Provide the [X, Y] coordinate of the cell's center where the given text is located.  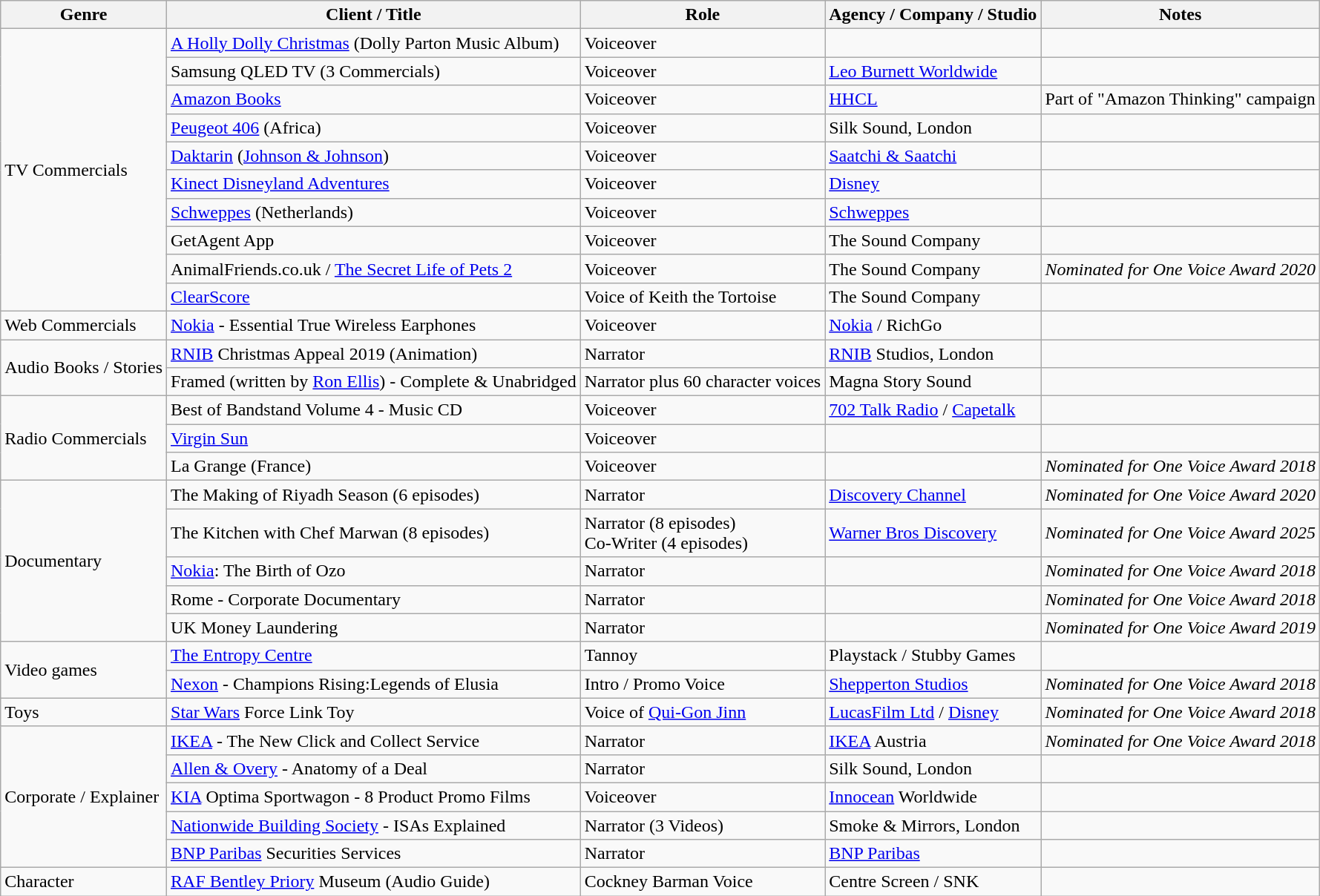
Documentary [84, 561]
Magna Story Sound [933, 382]
Nokia - Essential True Wireless Earphones [374, 325]
Voice of Qui-Gon Jinn [703, 712]
Agency / Company / Studio [933, 15]
Leo Burnett Worldwide [933, 71]
Amazon Books [374, 99]
KIA Optima Sportwagon - 8 Product Promo Films [374, 797]
ClearScore [374, 297]
Web Commercials [84, 325]
Virgin Sun [374, 438]
Tannoy [703, 656]
Allen & Overy - Anatomy of a Deal [374, 768]
La Grange (France) [374, 467]
BNP Paribas Securities Services [374, 854]
BNP Paribas [933, 854]
Narrator plus 60 character voices [703, 382]
Shepperton Studios [933, 684]
Saatchi & Saatchi [933, 156]
Kinect Disneyland Adventures [374, 184]
Playstack / Stubby Games [933, 656]
Narrator (3 Videos) [703, 826]
Cockney Barman Voice [703, 882]
TV Commercials [84, 171]
HHCL [933, 99]
The Making of Riyadh Season (6 episodes) [374, 495]
Samsung QLED TV (3 Commercials) [374, 71]
Narrator (8 episodes)Co-Writer (4 episodes) [703, 533]
Best of Bandstand Volume 4 - Music CD [374, 410]
RAF Bentley Priory Museum (Audio Guide) [374, 882]
Voice of Keith the Tortoise [703, 297]
Corporate / Explainer [84, 797]
GetAgent App [374, 240]
Radio Commercials [84, 438]
Nokia / RichGo [933, 325]
Client / Title [374, 15]
Nexon - Champions Rising:Legends of Elusia [374, 684]
Nokia: The Birth of Ozo [374, 571]
Warner Bros Discovery [933, 533]
IKEA - The New Click and Collect Service [374, 740]
LucasFilm Ltd / Disney [933, 712]
Character [84, 882]
Role [703, 15]
Nationwide Building Society - ISAs Explained [374, 826]
Video games [84, 670]
A Holly Dolly Christmas (Dolly Parton Music Album) [374, 43]
RNIB Studios, London [933, 354]
UK Money Laundering [374, 627]
Intro / Promo Voice [703, 684]
AnimalFriends.co.uk / The Secret Life of Pets 2 [374, 269]
Nominated for One Voice Award 2019 [1181, 627]
Disney [933, 184]
Smoke & Mirrors, London [933, 826]
The Entropy Centre [374, 656]
Notes [1181, 15]
Discovery Channel [933, 495]
Schweppes [933, 212]
Star Wars Force Link Toy [374, 712]
Schweppes (Netherlands) [374, 212]
Centre Screen / SNK [933, 882]
The Kitchen with Chef Marwan (8 episodes) [374, 533]
Genre [84, 15]
Daktarin (Johnson & Johnson) [374, 156]
Framed (written by Ron Ellis) - Complete & Unabridged [374, 382]
Rome - Corporate Documentary [374, 599]
Peugeot 406 (Africa) [374, 128]
Audio Books / Stories [84, 368]
RNIB Christmas Appeal 2019 (Animation) [374, 354]
Nominated for One Voice Award 2025 [1181, 533]
702 Talk Radio / Capetalk [933, 410]
Part of "Amazon Thinking" campaign [1181, 99]
IKEA Austria [933, 740]
Toys [84, 712]
Innocean Worldwide [933, 797]
